Find where the given text appears and provide that cell's center as [x, y] coordinate. 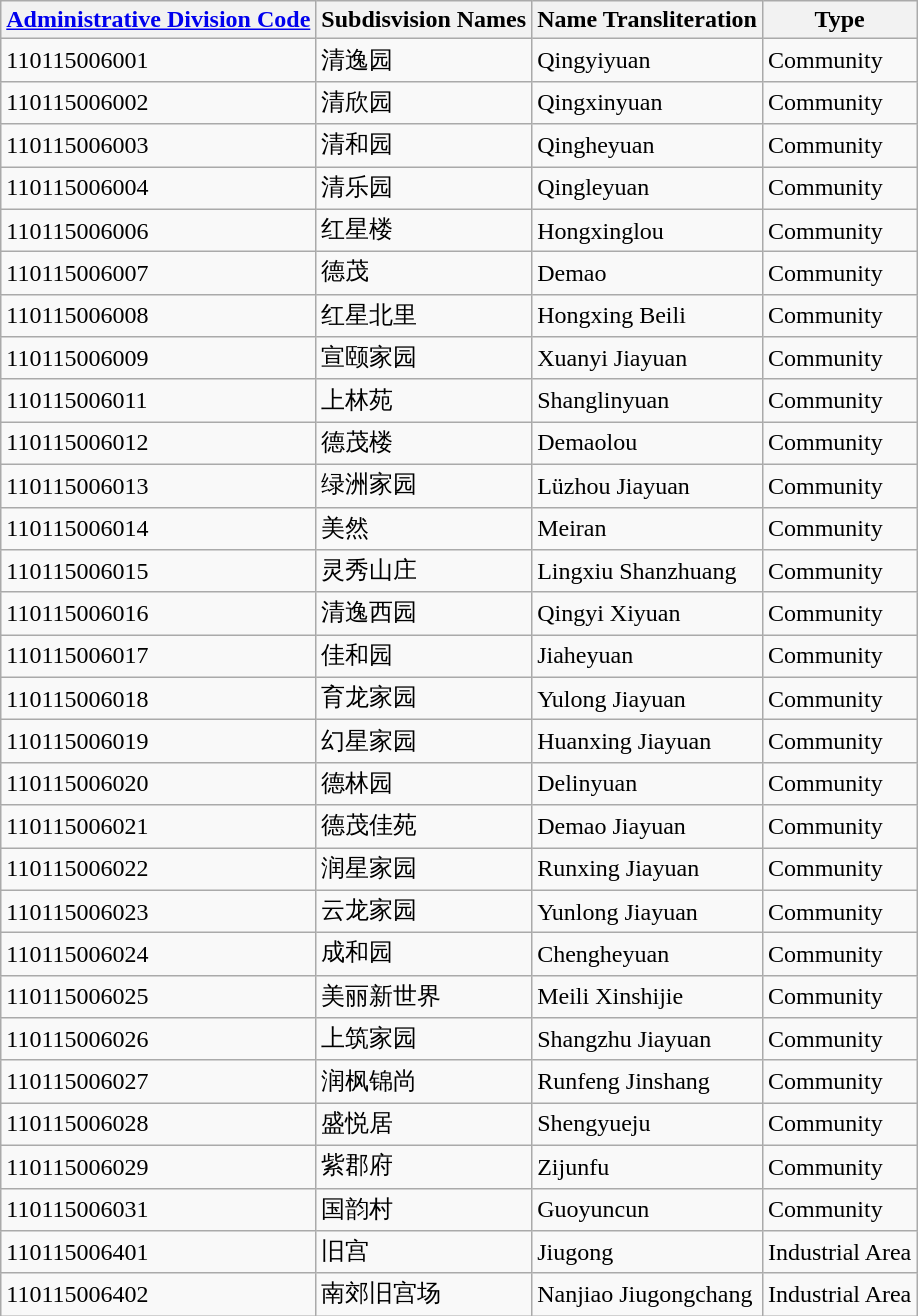
Jiugong [648, 1252]
成和园 [424, 954]
灵秀山庄 [424, 572]
Lingxiu Shanzhuang [648, 572]
110115006021 [158, 826]
德林园 [424, 784]
110115006022 [158, 870]
Nanjiao Jiugongchang [648, 1294]
幻星家园 [424, 742]
110115006015 [158, 572]
清逸园 [424, 60]
宣颐家园 [424, 358]
红星北里 [424, 316]
110115006024 [158, 954]
110115006402 [158, 1294]
上筑家园 [424, 1040]
110115006401 [158, 1252]
国韵村 [424, 1210]
110115006031 [158, 1210]
Huanxing Jiayuan [648, 742]
南郊旧宫场 [424, 1294]
Administrative Division Code [158, 20]
云龙家园 [424, 912]
110115006014 [158, 528]
110115006028 [158, 1124]
Qingleyuan [648, 188]
110115006018 [158, 698]
Hongxing Beili [648, 316]
110115006027 [158, 1082]
Demao Jiayuan [648, 826]
Runfeng Jinshang [648, 1082]
Delinyuan [648, 784]
美丽新世界 [424, 996]
Hongxinglou [648, 230]
Jiaheyuan [648, 656]
Zijunfu [648, 1166]
110115006023 [158, 912]
110115006007 [158, 274]
Yulong Jiayuan [648, 698]
清逸西园 [424, 614]
德茂楼 [424, 444]
110115006004 [158, 188]
Runxing Jiayuan [648, 870]
清乐园 [424, 188]
Qingyi Xiyuan [648, 614]
Type [839, 20]
110115006006 [158, 230]
110115006003 [158, 146]
Qingyiyuan [648, 60]
Xuanyi Jiayuan [648, 358]
绿洲家园 [424, 486]
Demao [648, 274]
清欣园 [424, 102]
110115006026 [158, 1040]
110115006009 [158, 358]
110115006017 [158, 656]
紫郡府 [424, 1166]
红星楼 [424, 230]
Shanglinyuan [648, 400]
Demaolou [648, 444]
110115006016 [158, 614]
110115006019 [158, 742]
110115006029 [158, 1166]
Lüzhou Jiayuan [648, 486]
110115006001 [158, 60]
Shangzhu Jiayuan [648, 1040]
Chengheyuan [648, 954]
育龙家园 [424, 698]
Yunlong Jiayuan [648, 912]
110115006013 [158, 486]
Guoyuncun [648, 1210]
美然 [424, 528]
佳和园 [424, 656]
110115006011 [158, 400]
Subdisvision Names [424, 20]
110115006025 [158, 996]
Qingxinyuan [648, 102]
德茂 [424, 274]
Shengyueju [648, 1124]
Meili Xinshijie [648, 996]
上林苑 [424, 400]
德茂佳苑 [424, 826]
110115006008 [158, 316]
润星家园 [424, 870]
盛悦居 [424, 1124]
Qingheyuan [648, 146]
Meiran [648, 528]
清和园 [424, 146]
润枫锦尚 [424, 1082]
110115006002 [158, 102]
旧宫 [424, 1252]
110115006012 [158, 444]
110115006020 [158, 784]
Name Transliteration [648, 20]
